Scan for the cell matching the given text and deliver its (X, Y) coordinate at center. 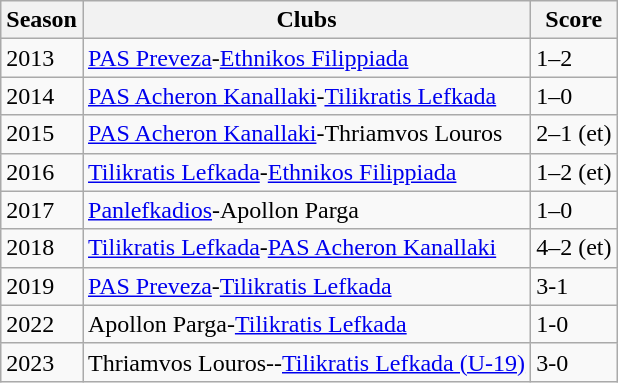
Score (574, 20)
1-0 (574, 324)
2016 (42, 172)
Tilikratis Lefkada-PAS Acheron Kanallaki (306, 248)
Tilikratis Lefkada-Ethnikos Filippiada (306, 172)
2013 (42, 58)
2017 (42, 210)
Season (42, 20)
1–2 (et) (574, 172)
Apollon Parga-Tilikratis Lefkada (306, 324)
2018 (42, 248)
3-0 (574, 362)
Thriamvos Louros--Tilikratis Lefkada (U-19) (306, 362)
3-1 (574, 286)
2014 (42, 96)
2022 (42, 324)
Panlefkadios-Apollon Parga (306, 210)
2019 (42, 286)
Clubs (306, 20)
1–2 (574, 58)
4–2 (et) (574, 248)
2015 (42, 134)
PAS Preveza-Tilikratis Lefkada (306, 286)
PAS Preveza-Ethnikos Filippiada (306, 58)
2023 (42, 362)
2–1 (et) (574, 134)
PAS Acheron Kanallaki-Tilikratis Lefkada (306, 96)
PAS Acheron Kanallaki-Thriamvos Louros (306, 134)
